Search for the cell housing the specified text and yield its [X, Y] center coordinate. 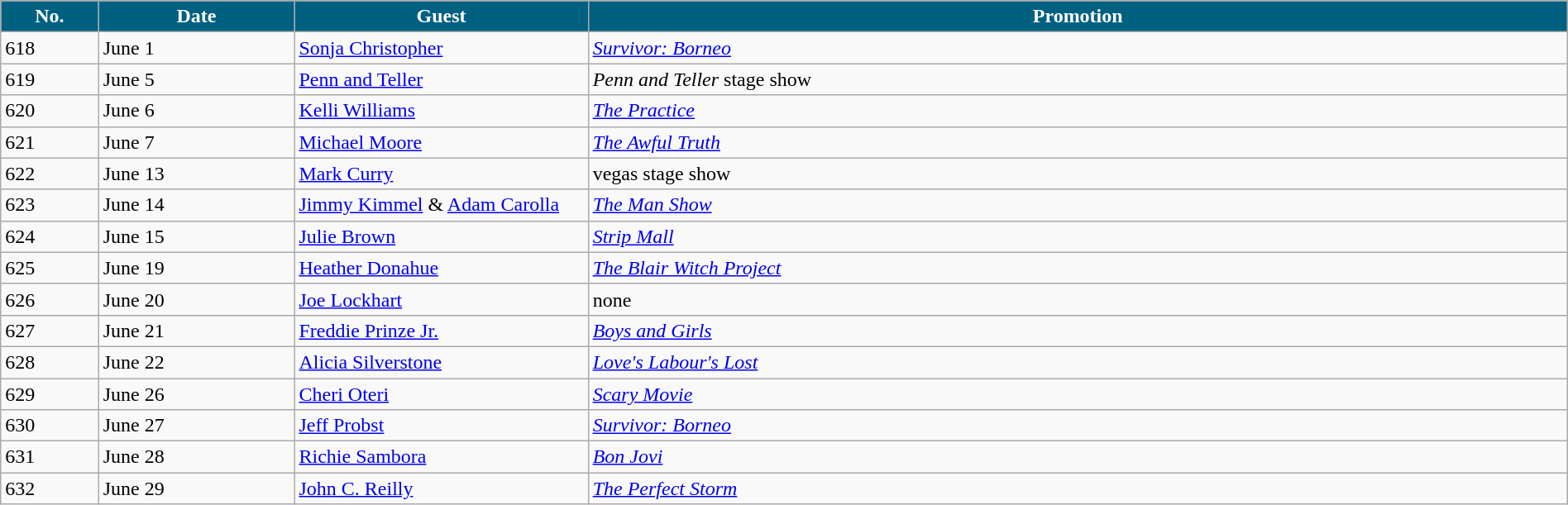
Alicia Silverstone [442, 362]
Love's Labour's Lost [1078, 362]
Scary Movie [1078, 394]
The Practice [1078, 111]
June 1 [197, 48]
628 [50, 362]
Boys and Girls [1078, 331]
The Awful Truth [1078, 142]
Promotion [1078, 17]
The Blair Witch Project [1078, 268]
Joe Lockhart [442, 299]
Richie Sambora [442, 457]
June 28 [197, 457]
629 [50, 394]
624 [50, 236]
June 22 [197, 362]
June 13 [197, 174]
618 [50, 48]
vegas stage show [1078, 174]
June 7 [197, 142]
June 19 [197, 268]
625 [50, 268]
June 29 [197, 488]
June 5 [197, 79]
Strip Mall [1078, 236]
The Man Show [1078, 205]
The Perfect Storm [1078, 488]
Date [197, 17]
Julie Brown [442, 236]
631 [50, 457]
630 [50, 426]
Jimmy Kimmel & Adam Carolla [442, 205]
No. [50, 17]
John C. Reilly [442, 488]
632 [50, 488]
June 27 [197, 426]
June 21 [197, 331]
Sonja Christopher [442, 48]
Kelli Williams [442, 111]
June 14 [197, 205]
619 [50, 79]
Penn and Teller stage show [1078, 79]
Guest [442, 17]
Bon Jovi [1078, 457]
Cheri Oteri [442, 394]
Michael Moore [442, 142]
621 [50, 142]
623 [50, 205]
none [1078, 299]
Mark Curry [442, 174]
June 26 [197, 394]
Freddie Prinze Jr. [442, 331]
Penn and Teller [442, 79]
622 [50, 174]
626 [50, 299]
June 15 [197, 236]
June 20 [197, 299]
620 [50, 111]
Heather Donahue [442, 268]
Jeff Probst [442, 426]
June 6 [197, 111]
627 [50, 331]
